Find where the given text appears and provide that cell's center as (X, Y) coordinate. 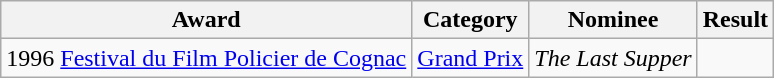
Grand Prix (470, 58)
The Last Supper (613, 58)
Category (470, 20)
Award (206, 20)
Nominee (613, 20)
1996 Festival du Film Policier de Cognac (206, 58)
Result (735, 20)
